Provide the (x, y) coordinate of the cell's center where the given text is located.  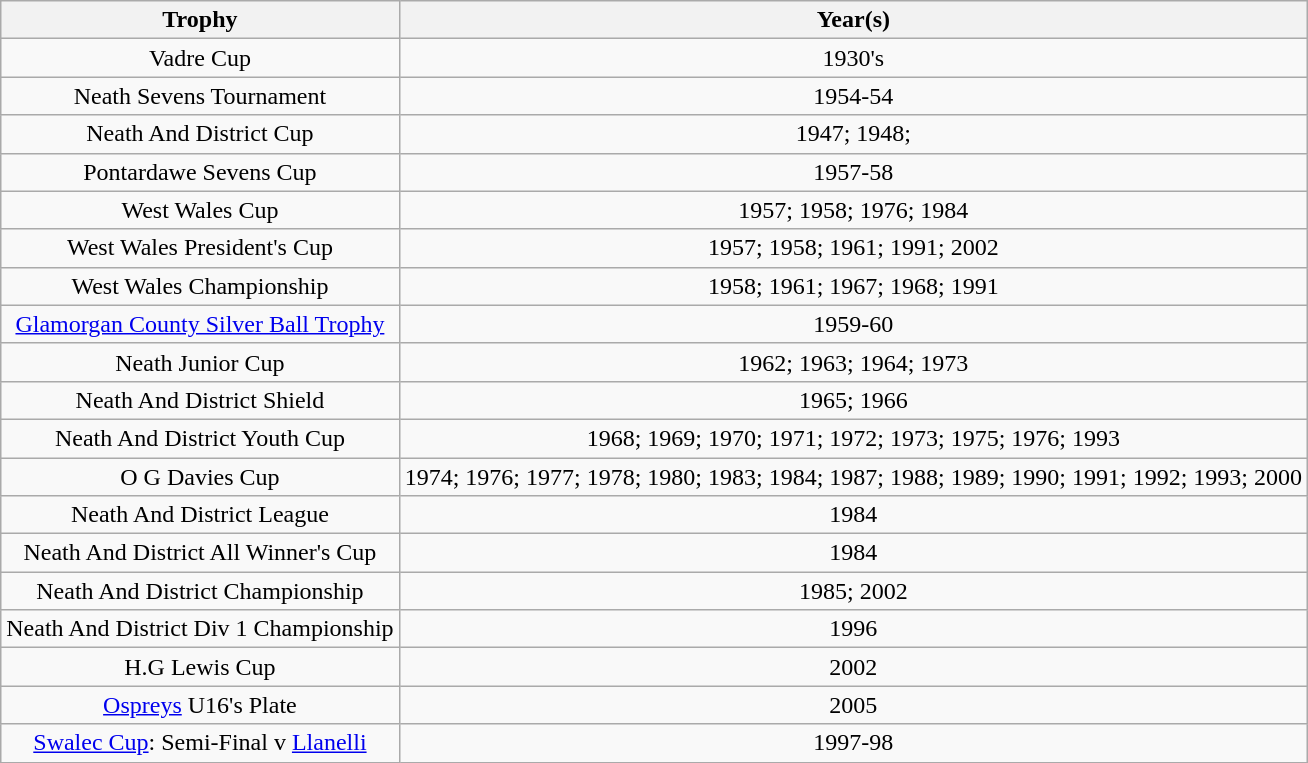
O G Davies Cup (200, 477)
Vadre Cup (200, 58)
Neath And District Shield (200, 400)
1957; 1958; 1976; 1984 (853, 210)
Neath And District Cup (200, 134)
West Wales President's Cup (200, 248)
Neath And District Div 1 Championship (200, 629)
1947; 1948; (853, 134)
1965; 1966 (853, 400)
West Wales Championship (200, 286)
1985; 2002 (853, 591)
1930's (853, 58)
Swalec Cup: Semi-Final v Llanelli (200, 743)
1957; 1958; 1961; 1991; 2002 (853, 248)
1957-58 (853, 172)
1974; 1976; 1977; 1978; 1980; 1983; 1984; 1987; 1988; 1989; 1990; 1991; 1992; 1993; 2000 (853, 477)
1954-54 (853, 96)
1997-98 (853, 743)
H.G Lewis Cup (200, 667)
Neath And District Championship (200, 591)
Neath And District Youth Cup (200, 438)
1968; 1969; 1970; 1971; 1972; 1973; 1975; 1976; 1993 (853, 438)
1962; 1963; 1964; 1973 (853, 362)
2002 (853, 667)
Neath And District All Winner's Cup (200, 553)
1959-60 (853, 324)
Neath And District League (200, 515)
1958; 1961; 1967; 1968; 1991 (853, 286)
2005 (853, 705)
Neath Sevens Tournament (200, 96)
Pontardawe Sevens Cup (200, 172)
West Wales Cup (200, 210)
Year(s) (853, 20)
Ospreys U16's Plate (200, 705)
Neath Junior Cup (200, 362)
Trophy (200, 20)
1996 (853, 629)
Glamorgan County Silver Ball Trophy (200, 324)
